Identify which cell holds the provided text, then report its (X, Y) central coordinate. 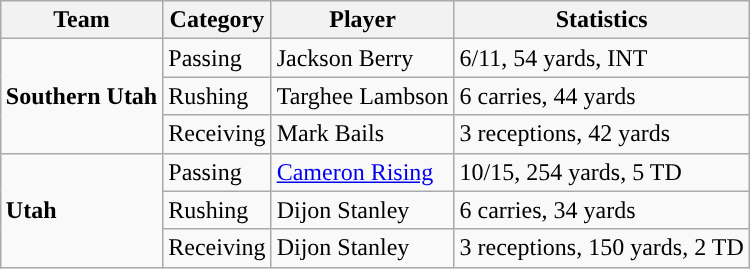
Cameron Rising (362, 172)
Utah (81, 210)
Targhee Lambson (362, 96)
6 carries, 44 yards (602, 96)
Player (362, 20)
Team (81, 20)
Southern Utah (81, 96)
Jackson Berry (362, 58)
Statistics (602, 20)
6 carries, 34 yards (602, 210)
3 receptions, 150 yards, 2 TD (602, 248)
3 receptions, 42 yards (602, 134)
Mark Bails (362, 134)
10/15, 254 yards, 5 TD (602, 172)
Category (217, 20)
6/11, 54 yards, INT (602, 58)
